Detect which cell encompasses the target text, then output its [X, Y] center coordinate. 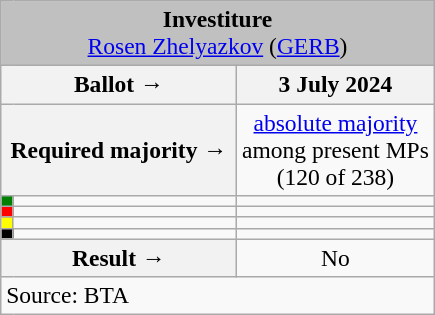
absolute majority among present MPs(120 of 238) [336, 149]
Source: BTA [218, 295]
Required majority → [119, 149]
InvestitureRosen Zhelyazkov (GERB) [218, 32]
Result → [119, 258]
No [336, 258]
Ballot → [119, 84]
3 July 2024 [336, 84]
